Extract the (X, Y) coordinate from the center of the cell holding the provided text.  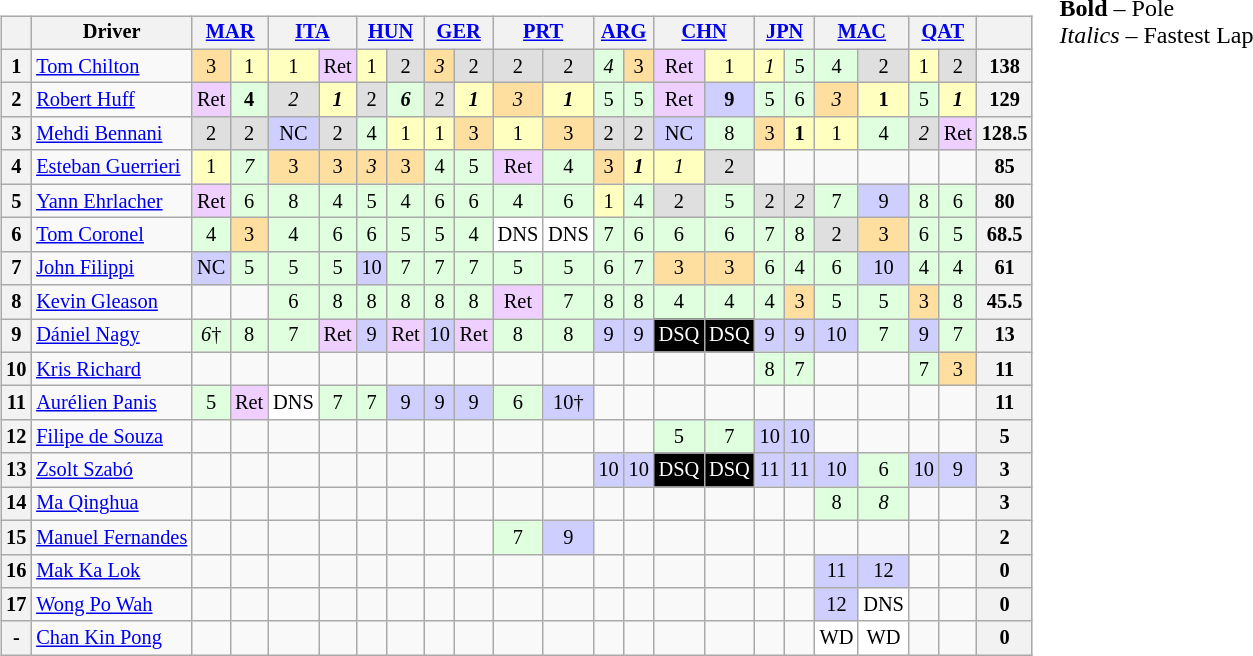
Filipe de Souza (112, 437)
15 (16, 537)
Yann Ehrlacher (112, 201)
68.5 (1005, 235)
JPN (785, 33)
17 (16, 605)
Mehdi Bennani (112, 134)
138 (1005, 66)
Aurélien Panis (112, 403)
HUN (391, 33)
Kris Richard (112, 369)
ITA (312, 33)
Mak Ka Lok (112, 571)
128.5 (1005, 134)
85 (1005, 167)
GER (459, 33)
ARG (624, 33)
QAT (943, 33)
Zsolt Szabó (112, 470)
61 (1005, 268)
Tom Chilton (112, 66)
14 (16, 504)
6† (211, 336)
CHN (704, 33)
Chan Kin Pong (112, 638)
Tom Coronel (112, 235)
MAC (862, 33)
Kevin Gleason (112, 302)
Dániel Nagy (112, 336)
Ma Qinghua (112, 504)
Manuel Fernandes (112, 537)
16 (16, 571)
Robert Huff (112, 100)
Driver (112, 33)
- (16, 638)
80 (1005, 201)
PRT (544, 33)
Esteban Guerrieri (112, 167)
129 (1005, 100)
45.5 (1005, 302)
Wong Po Wah (112, 605)
MAR (230, 33)
John Filippi (112, 268)
10† (568, 403)
